Identify which cell holds the provided text, then report its [X, Y] central coordinate. 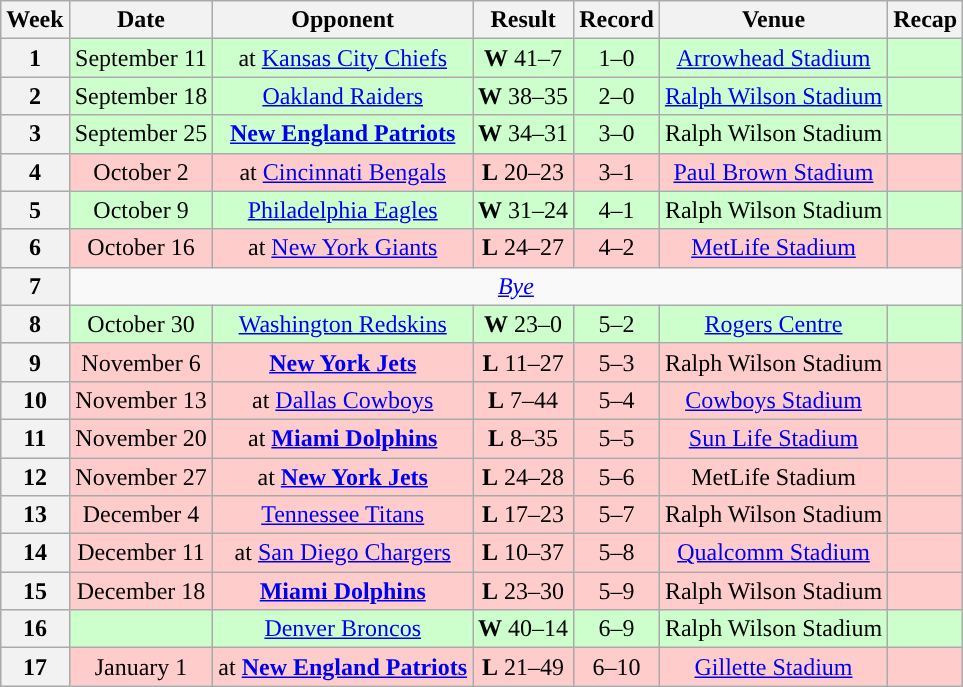
L 7–44 [524, 400]
Washington Redskins [343, 324]
Record [617, 20]
5–4 [617, 400]
3–1 [617, 172]
December 11 [141, 553]
at San Diego Chargers [343, 553]
L 20–23 [524, 172]
Philadelphia Eagles [343, 210]
Week [35, 20]
5 [35, 210]
17 [35, 667]
L 21–49 [524, 667]
L 8–35 [524, 438]
Paul Brown Stadium [773, 172]
Qualcomm Stadium [773, 553]
January 1 [141, 667]
16 [35, 629]
Venue [773, 20]
W 31–24 [524, 210]
5–5 [617, 438]
6–10 [617, 667]
6–9 [617, 629]
at New York Giants [343, 248]
L 17–23 [524, 515]
5–3 [617, 362]
6 [35, 248]
W 38–35 [524, 96]
L 24–27 [524, 248]
Arrowhead Stadium [773, 58]
October 9 [141, 210]
November 13 [141, 400]
W 40–14 [524, 629]
1 [35, 58]
Oakland Raiders [343, 96]
Opponent [343, 20]
at Kansas City Chiefs [343, 58]
15 [35, 591]
W 23–0 [524, 324]
5–7 [617, 515]
W 34–31 [524, 134]
at New England Patriots [343, 667]
7 [35, 286]
Tennessee Titans [343, 515]
Date [141, 20]
September 11 [141, 58]
2 [35, 96]
New York Jets [343, 362]
W 41–7 [524, 58]
Result [524, 20]
at Cincinnati Bengals [343, 172]
at New York Jets [343, 477]
L 10–37 [524, 553]
L 23–30 [524, 591]
8 [35, 324]
14 [35, 553]
Denver Broncos [343, 629]
Miami Dolphins [343, 591]
December 4 [141, 515]
L 11–27 [524, 362]
November 20 [141, 438]
Gillette Stadium [773, 667]
New England Patriots [343, 134]
November 6 [141, 362]
September 18 [141, 96]
10 [35, 400]
Bye [516, 286]
October 30 [141, 324]
4–2 [617, 248]
1–0 [617, 58]
Sun Life Stadium [773, 438]
December 18 [141, 591]
L 24–28 [524, 477]
September 25 [141, 134]
4 [35, 172]
9 [35, 362]
Recap [926, 20]
4–1 [617, 210]
12 [35, 477]
Rogers Centre [773, 324]
13 [35, 515]
5–2 [617, 324]
5–9 [617, 591]
3 [35, 134]
3–0 [617, 134]
5–8 [617, 553]
2–0 [617, 96]
5–6 [617, 477]
October 16 [141, 248]
October 2 [141, 172]
at Miami Dolphins [343, 438]
11 [35, 438]
at Dallas Cowboys [343, 400]
Cowboys Stadium [773, 400]
November 27 [141, 477]
